Determine the [X, Y] coordinate at the center of the cell enclosing the given text.  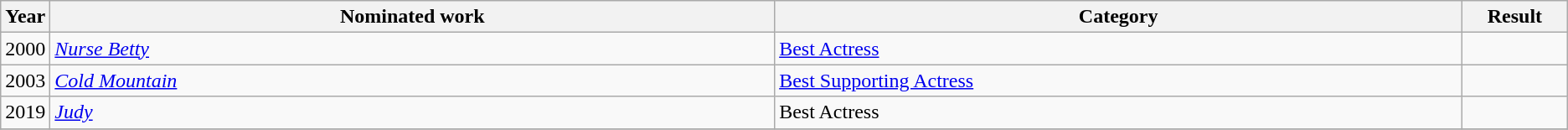
Result [1515, 17]
Nominated work [412, 17]
Best Supporting Actress [1119, 81]
2000 [25, 49]
Judy [412, 112]
2019 [25, 112]
2003 [25, 81]
Year [25, 17]
Nurse Betty [412, 49]
Category [1119, 17]
Cold Mountain [412, 81]
